Search for the cell housing the specified text and yield its [x, y] center coordinate. 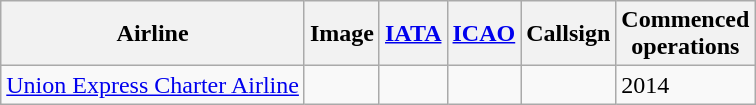
Airline [153, 34]
ICAO [484, 34]
Union Express Charter Airline [153, 85]
IATA [413, 34]
Commencedoperations [686, 34]
2014 [686, 85]
Image [342, 34]
Callsign [568, 34]
